Pinpoint the cell where the given text exists, returning its [X, Y] midpoint coordinate. 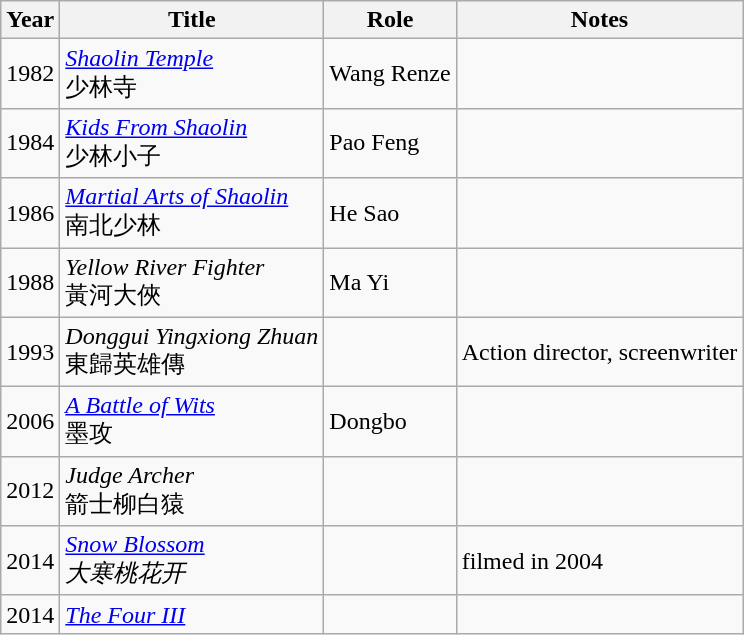
Year [30, 20]
Kids From Shaolin少林小子 [192, 143]
Judge Archer 箭士柳白猿 [192, 491]
2006 [30, 422]
2012 [30, 491]
Role [390, 20]
The Four III [192, 614]
Notes [600, 20]
1986 [30, 213]
Dongbo [390, 422]
A Battle of Wits墨攻 [192, 422]
Yellow River Fighter黃河大俠 [192, 283]
Wang Renze [390, 74]
Ma Yi [390, 283]
filmed in 2004 [600, 561]
He Sao [390, 213]
Shaolin Temple少林寺 [192, 74]
1982 [30, 74]
1984 [30, 143]
Title [192, 20]
Martial Arts of Shaolin南北少林 [192, 213]
Pao Feng [390, 143]
Snow Blossom 大寒桃花开 [192, 561]
Action director, screenwriter [600, 352]
1993 [30, 352]
Donggui Yingxiong Zhuan東歸英雄傳 [192, 352]
1988 [30, 283]
